Return (X, Y) of the center of cell containing provided text 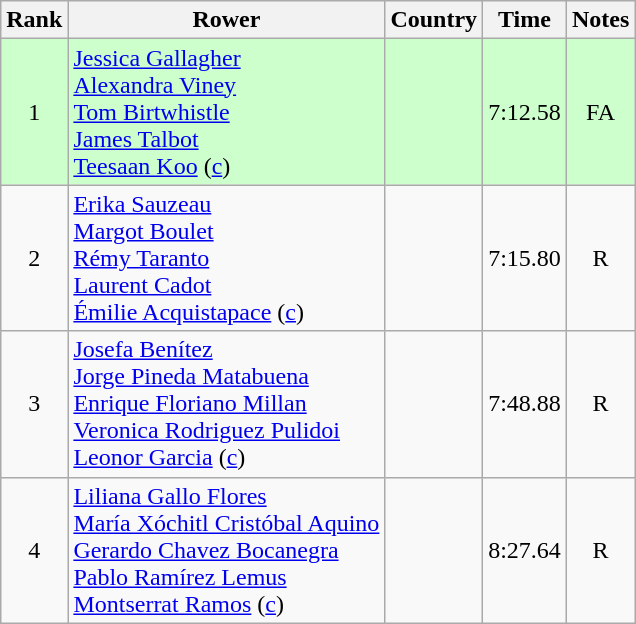
Liliana Gallo FloresMaría Xóchitl Cristóbal AquinoGerardo Chavez BocanegraPablo Ramírez LemusMontserrat Ramos (c) (226, 550)
7:15.80 (525, 258)
Rower (226, 20)
2 (34, 258)
3 (34, 404)
7:48.88 (525, 404)
Jessica GallagherAlexandra VineyTom BirtwhistleJames TalbotTeesaan Koo (c) (226, 112)
Josefa BenítezJorge Pineda MatabuenaEnrique Floriano MillanVeronica Rodriguez PulidoiLeonor Garcia (c) (226, 404)
FA (600, 112)
1 (34, 112)
Notes (600, 20)
Rank (34, 20)
8:27.64 (525, 550)
4 (34, 550)
7:12.58 (525, 112)
Time (525, 20)
Erika SauzeauMargot BouletRémy TarantoLaurent CadotÉmilie Acquistapace (c) (226, 258)
Country (434, 20)
